Detect which cell encompasses the target text, then output its (x, y) center coordinate. 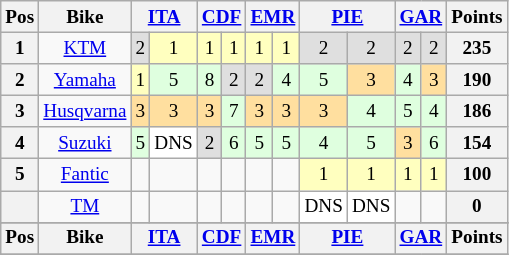
TM (85, 206)
186 (477, 111)
7 (234, 111)
154 (477, 143)
Suzuki (85, 143)
Fantic (85, 175)
KTM (85, 48)
100 (477, 175)
190 (477, 80)
8 (209, 80)
Husqvarna (85, 111)
Yamaha (85, 80)
0 (477, 206)
235 (477, 48)
